Locate the cell with the specified text and output its (X, Y) center coordinate. 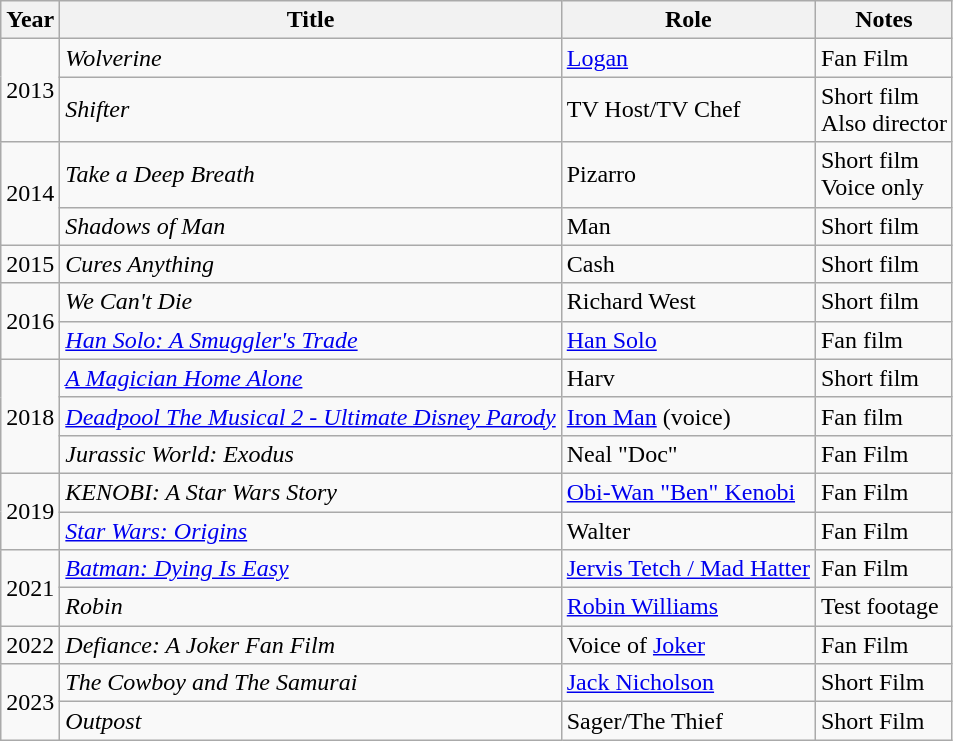
A Magician Home Alone (310, 378)
2014 (30, 194)
2015 (30, 264)
Shadows of Man (310, 226)
Voice of Joker (688, 645)
Shifter (310, 110)
KENOBI: A Star Wars Story (310, 492)
Jervis Tetch / Mad Hatter (688, 569)
Title (310, 20)
Star Wars: Origins (310, 531)
Logan (688, 58)
Role (688, 20)
Robin Williams (688, 607)
Han Solo (688, 340)
Robin (310, 607)
Short filmVoice only (884, 174)
Notes (884, 20)
Year (30, 20)
Test footage (884, 607)
Outpost (310, 721)
Take a Deep Breath (310, 174)
Sager/The Thief (688, 721)
Man (688, 226)
2016 (30, 321)
Wolverine (310, 58)
Defiance: A Joker Fan Film (310, 645)
TV Host/TV Chef (688, 110)
We Can't Die (310, 302)
Jurassic World: Exodus (310, 454)
2023 (30, 702)
Han Solo: A Smuggler's Trade (310, 340)
Iron Man (voice) (688, 416)
Cures Anything (310, 264)
Obi-Wan "Ben" Kenobi (688, 492)
Cash (688, 264)
The Cowboy and The Samurai (310, 683)
Pizarro (688, 174)
Short filmAlso director (884, 110)
Harv (688, 378)
Batman: Dying Is Easy (310, 569)
2021 (30, 588)
2019 (30, 511)
Walter (688, 531)
Deadpool The Musical 2 - Ultimate Disney Parody (310, 416)
2022 (30, 645)
2013 (30, 90)
Richard West (688, 302)
2018 (30, 416)
Neal "Doc" (688, 454)
Jack Nicholson (688, 683)
